Extract the [X, Y] coordinate from the center of the cell holding the provided text.  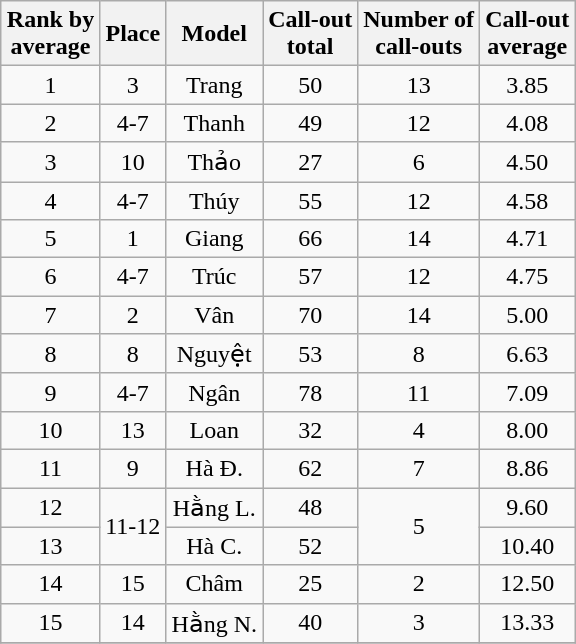
Place [133, 34]
Trúc [214, 277]
27 [310, 162]
62 [310, 468]
9.60 [528, 508]
32 [310, 430]
70 [310, 315]
Châm [214, 584]
7.09 [528, 392]
8.00 [528, 430]
4.71 [528, 239]
48 [310, 508]
12.50 [528, 584]
Nguyệt [214, 354]
57 [310, 277]
8.86 [528, 468]
49 [310, 123]
4.08 [528, 123]
Hằng N. [214, 623]
Giang [214, 239]
11-12 [133, 527]
50 [310, 85]
40 [310, 623]
55 [310, 201]
13.33 [528, 623]
Rank byaverage [50, 34]
6.63 [528, 354]
Number ofcall-outs [419, 34]
Ngân [214, 392]
4.58 [528, 201]
5.00 [528, 315]
Trang [214, 85]
10.40 [528, 546]
Hà C. [214, 546]
53 [310, 354]
Thanh [214, 123]
Loan [214, 430]
Thúy [214, 201]
Hằng L. [214, 508]
25 [310, 584]
4.75 [528, 277]
66 [310, 239]
Vân [214, 315]
Call-outtotal [310, 34]
Hà Đ. [214, 468]
78 [310, 392]
Call-outaverage [528, 34]
52 [310, 546]
3.85 [528, 85]
Thảo [214, 162]
4.50 [528, 162]
Model [214, 34]
